Search for the cell housing the specified text and yield its (x, y) center coordinate. 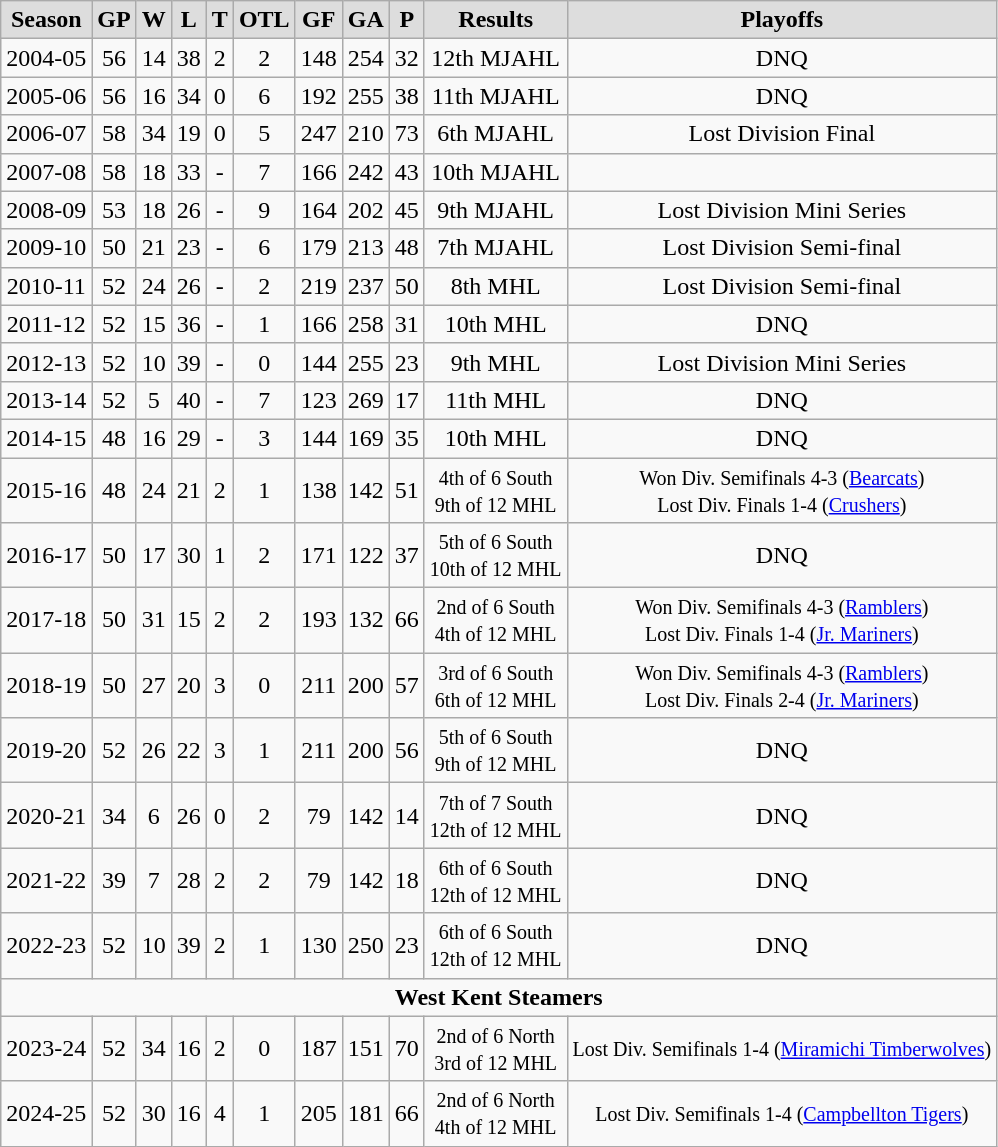
171 (318, 556)
GA (366, 20)
247 (318, 134)
20 (188, 686)
T (220, 20)
53 (114, 210)
33 (188, 172)
11th MJAHL (496, 96)
OTL (264, 20)
2023-24 (46, 1048)
2022-23 (46, 946)
Season (46, 20)
2004-05 (46, 58)
205 (318, 1114)
122 (366, 556)
37 (406, 556)
West Kent Steamers (499, 997)
2015-16 (46, 490)
2010-11 (46, 286)
258 (366, 324)
237 (366, 286)
3rd of 6 South6th of 12 MHL (496, 686)
2008-09 (46, 210)
2005-06 (46, 96)
Lost Div. Semifinals 1-4 (Miramichi Timberwolves) (782, 1048)
2016-17 (46, 556)
193 (318, 620)
2024-25 (46, 1114)
22 (188, 750)
192 (318, 96)
45 (406, 210)
2nd of 6 North3rd of 12 MHL (496, 1048)
187 (318, 1048)
32 (406, 58)
8th MHL (496, 286)
2018-19 (46, 686)
2nd of 6 South4th of 12 MHL (496, 620)
130 (318, 946)
9 (264, 210)
2006-07 (46, 134)
GP (114, 20)
2012-13 (46, 362)
181 (366, 1114)
210 (366, 134)
27 (154, 686)
138 (318, 490)
2nd of 6 North4th of 12 MHL (496, 1114)
132 (366, 620)
7th of 7 South12th of 12 MHL (496, 816)
12th MJAHL (496, 58)
4th of 6 South9th of 12 MHL (496, 490)
L (188, 20)
P (406, 20)
2017-18 (46, 620)
Won Div. Semifinals 4-3 (Bearcats)Lost Div. Finals 1-4 (Crushers) (782, 490)
202 (366, 210)
Results (496, 20)
164 (318, 210)
10th MJAHL (496, 172)
269 (366, 400)
2014-15 (46, 438)
11th MHL (496, 400)
19 (188, 134)
2007-08 (46, 172)
169 (366, 438)
5th of 6 South10th of 12 MHL (496, 556)
Lost Div. Semifinals 1-4 (Campbellton Tigers) (782, 1114)
40 (188, 400)
2021-22 (46, 880)
2013-14 (46, 400)
Lost Division Final (782, 134)
2019-20 (46, 750)
123 (318, 400)
Playoffs (782, 20)
6th MJAHL (496, 134)
57 (406, 686)
5th of 6 South9th of 12 MHL (496, 750)
Won Div. Semifinals 4-3 (Ramblers)Lost Div. Finals 1-4 (Jr. Mariners) (782, 620)
213 (366, 248)
151 (366, 1048)
Won Div. Semifinals 4-3 (Ramblers)Lost Div. Finals 2-4 (Jr. Mariners) (782, 686)
9th MJAHL (496, 210)
51 (406, 490)
250 (366, 946)
254 (366, 58)
GF (318, 20)
29 (188, 438)
28 (188, 880)
43 (406, 172)
242 (366, 172)
4 (220, 1114)
7th MJAHL (496, 248)
2009-10 (46, 248)
9th MHL (496, 362)
36 (188, 324)
35 (406, 438)
W (154, 20)
148 (318, 58)
2011-12 (46, 324)
179 (318, 248)
73 (406, 134)
219 (318, 286)
2020-21 (46, 816)
70 (406, 1048)
